Return the (X, Y) coordinate for the center point of the cell that contains the specified text.  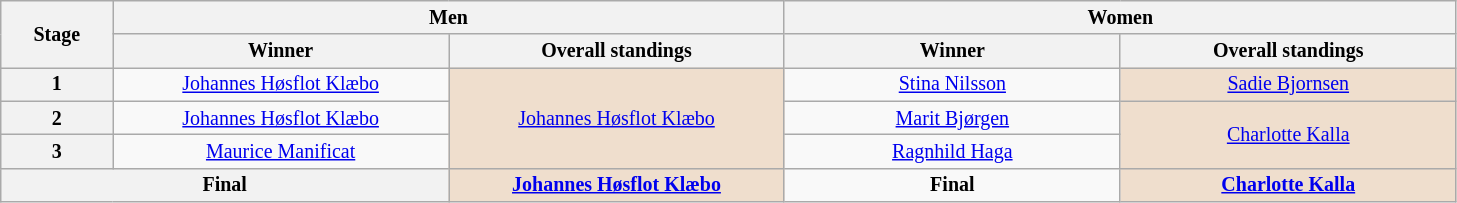
1 (57, 84)
Men (449, 18)
Stage (57, 34)
Sadie Bjornsen (1288, 84)
Ragnhild Haga (952, 152)
Marit Bjørgen (952, 118)
Stina Nilsson (952, 84)
Maurice Manificat (281, 152)
2 (57, 118)
3 (57, 152)
Women (1120, 18)
